Return [x, y] of the center of cell containing provided text 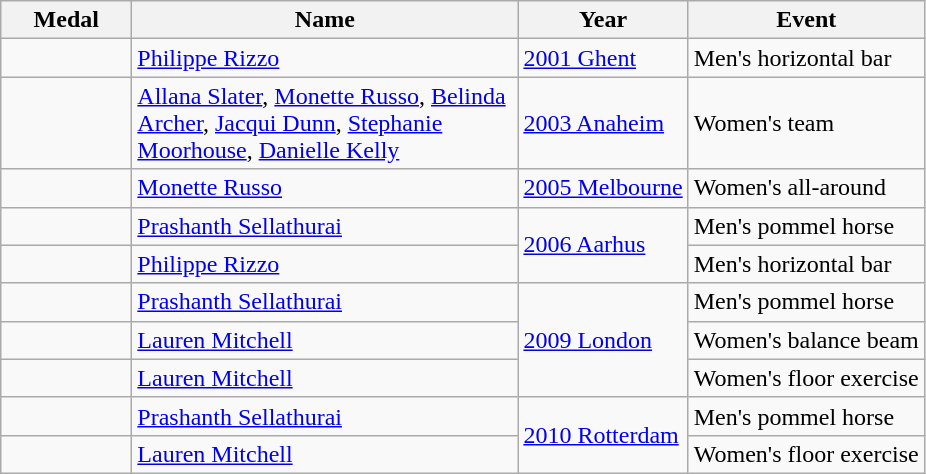
Medal [66, 20]
2003 Anaheim [603, 123]
Women's all-around [806, 188]
2001 Ghent [603, 58]
Allana Slater, Monette Russo, Belinda Archer, Jacqui Dunn, Stephanie Moorhouse, Danielle Kelly [325, 123]
Year [603, 20]
2006 Aarhus [603, 245]
2005 Melbourne [603, 188]
Event [806, 20]
2010 Rotterdam [603, 435]
2009 London [603, 340]
Women's team [806, 123]
Women's balance beam [806, 340]
Monette Russo [325, 188]
Name [325, 20]
